Detect which cell encompasses the target text, then output its [x, y] center coordinate. 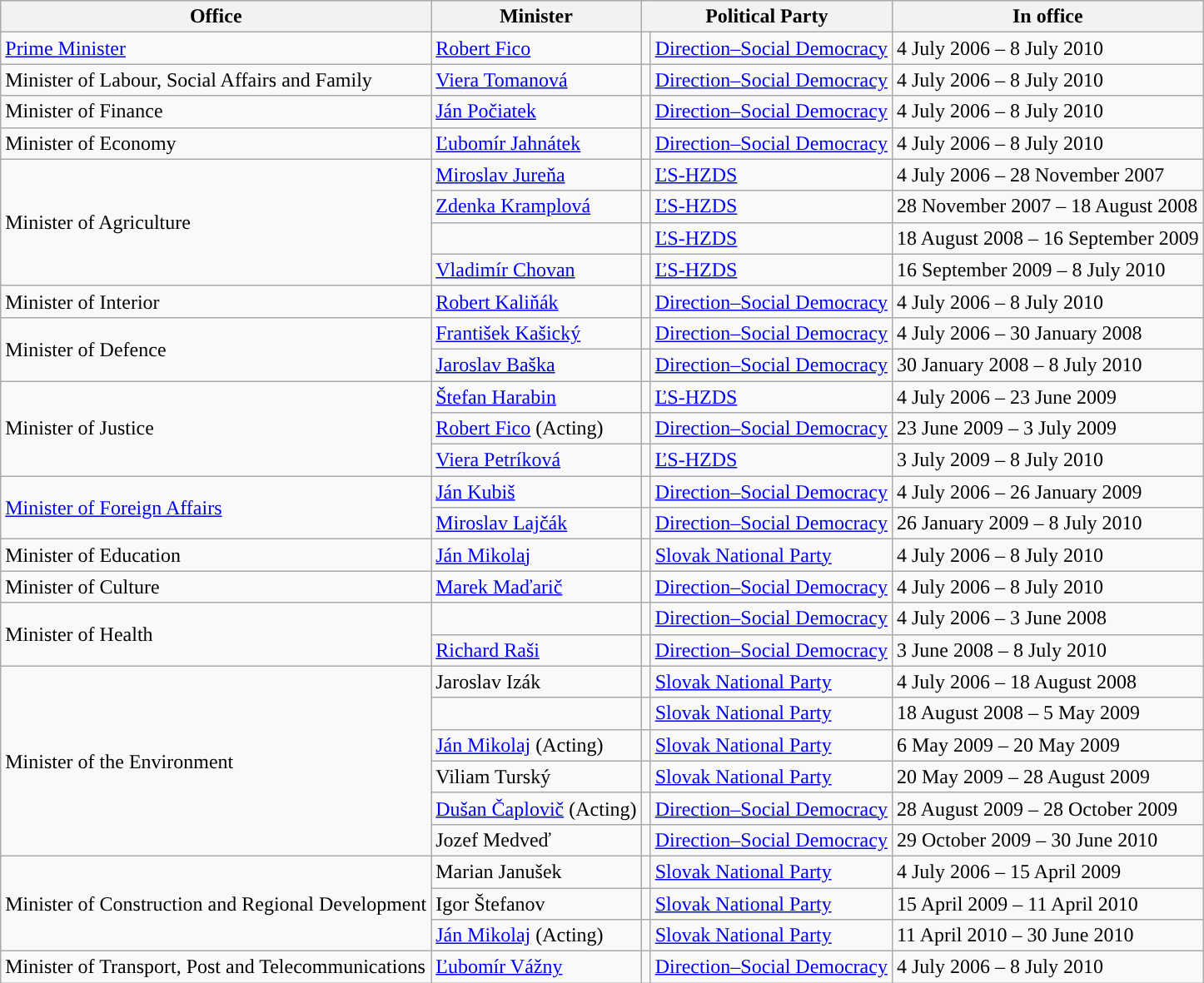
Ľubomír Jahnátek [536, 143]
Jaroslav Baška [536, 365]
Marek Maďarič [536, 587]
26 January 2009 – 8 July 2010 [1047, 524]
20 May 2009 – 28 August 2009 [1047, 777]
6 May 2009 – 20 May 2009 [1047, 745]
Minister of Construction and Regional Development [216, 903]
28 November 2007 – 18 August 2008 [1047, 206]
Ľubomír Vážny [536, 967]
Štefan Harabin [536, 397]
16 September 2009 – 8 July 2010 [1047, 270]
Robert Fico [536, 48]
Jaroslav Izák [536, 682]
4 July 2006 – 30 January 2008 [1047, 333]
Minister of Interior [216, 301]
23 June 2009 – 3 July 2009 [1047, 429]
15 April 2009 – 11 April 2010 [1047, 903]
Minister of Labour, Social Affairs and Family [216, 80]
18 August 2008 – 5 May 2009 [1047, 713]
Viera Tomanová [536, 80]
Viera Petríková [536, 460]
Minister of Finance [216, 112]
František Kašický [536, 333]
29 October 2009 – 30 June 2010 [1047, 840]
Minister of Culture [216, 587]
Zdenka Kramplová [536, 206]
Ján Počiatek [536, 112]
Minister of Health [216, 634]
Viliam Turský [536, 777]
Minister of Transport, Post and Telecommunications [216, 967]
Richard Raši [536, 650]
Minister of Education [216, 555]
Robert Fico (Acting) [536, 429]
28 August 2009 – 28 October 2009 [1047, 808]
18 August 2008 – 16 September 2009 [1047, 238]
Igor Štefanov [536, 903]
Minister of the Environment [216, 761]
4 July 2006 – 28 November 2007 [1047, 175]
Vladimír Chovan [536, 270]
Marian Janušek [536, 871]
4 July 2006 – 3 June 2008 [1047, 618]
3 June 2008 – 8 July 2010 [1047, 650]
Political Party [766, 17]
4 July 2006 – 15 April 2009 [1047, 871]
4 July 2006 – 23 June 2009 [1047, 397]
Office [216, 17]
11 April 2010 – 30 June 2010 [1047, 936]
Minister of Justice [216, 429]
Dušan Čaplovič (Acting) [536, 808]
4 July 2006 – 18 August 2008 [1047, 682]
Minister of Foreign Affairs [216, 508]
Minister [536, 17]
Minister of Agriculture [216, 222]
In office [1047, 17]
Minister of Economy [216, 143]
Miroslav Lajčák [536, 524]
Ján Mikolaj [536, 555]
4 July 2006 – 26 January 2009 [1047, 492]
Prime Minister [216, 48]
30 January 2008 – 8 July 2010 [1047, 365]
Minister of Defence [216, 349]
Ján Kubiš [536, 492]
Robert Kaliňák [536, 301]
Jozef Medveď [536, 840]
3 July 2009 – 8 July 2010 [1047, 460]
Miroslav Jureňa [536, 175]
